Locate the cell with the specified text and output its [X, Y] center coordinate. 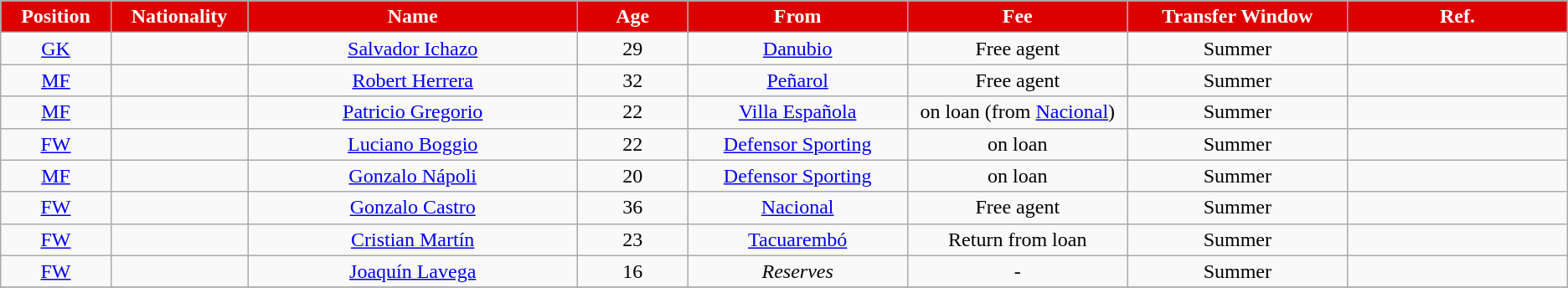
Danubio [797, 49]
GK [56, 49]
20 [633, 176]
Gonzalo Castro [413, 208]
Transfer Window [1238, 17]
Robert Herrera [413, 80]
36 [633, 208]
Gonzalo Nápoli [413, 176]
29 [633, 49]
Name [413, 17]
Patricio Gregorio [413, 112]
Joaquín Lavega [413, 271]
32 [633, 80]
Age [633, 17]
Nationality [179, 17]
Cristian Martín [413, 239]
23 [633, 239]
Salvador Ichazo [413, 49]
Position [56, 17]
Tacuarembó [797, 239]
Fee [1017, 17]
Villa Española [797, 112]
on loan (from Nacional) [1017, 112]
16 [633, 271]
Return from loan [1017, 239]
Ref. [1457, 17]
From [797, 17]
Luciano Boggio [413, 144]
Peñarol [797, 80]
- [1017, 271]
Nacional [797, 208]
Reserves [797, 271]
